Search for the cell housing the specified text and yield its [X, Y] center coordinate. 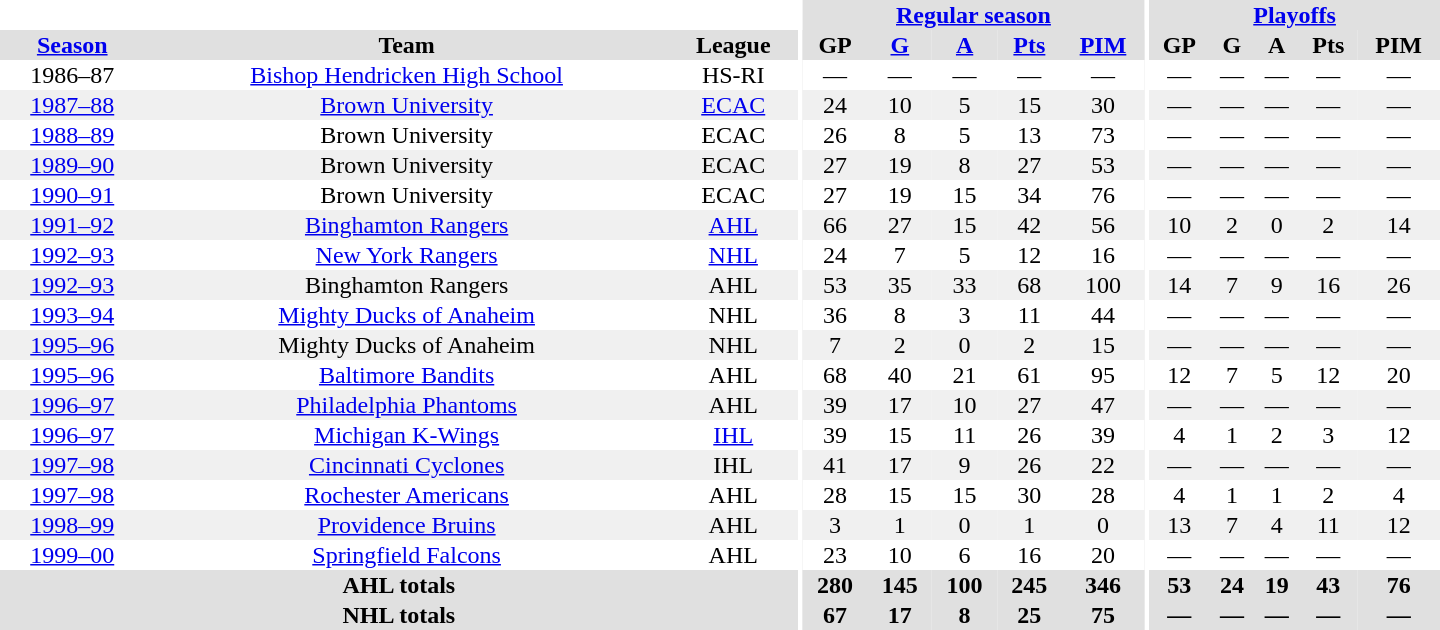
Philadelphia Phantoms [406, 405]
AHL totals [399, 585]
35 [900, 285]
Playoffs [1294, 15]
1993–94 [72, 315]
34 [1030, 195]
1990–91 [72, 195]
42 [1030, 225]
346 [1103, 585]
6 [964, 555]
61 [1030, 375]
43 [1328, 585]
36 [836, 315]
Baltimore Bandits [406, 375]
245 [1030, 585]
Rochester Americans [406, 495]
75 [1103, 615]
New York Rangers [406, 255]
73 [1103, 135]
Bishop Hendricken High School [406, 75]
44 [1103, 315]
1998–99 [72, 525]
41 [836, 465]
Cincinnati Cyclones [406, 465]
1989–90 [72, 165]
33 [964, 285]
League [734, 45]
23 [836, 555]
56 [1103, 225]
Team [406, 45]
1999–00 [72, 555]
1986–87 [72, 75]
1991–92 [72, 225]
HS-RI [734, 75]
67 [836, 615]
Michigan K-Wings [406, 435]
25 [1030, 615]
280 [836, 585]
145 [900, 585]
66 [836, 225]
95 [1103, 375]
1988–89 [72, 135]
40 [900, 375]
21 [964, 375]
NHL totals [399, 615]
22 [1103, 465]
Springfield Falcons [406, 555]
Providence Bruins [406, 525]
1987–88 [72, 105]
Regular season [974, 15]
Season [72, 45]
47 [1103, 405]
